Scan for the cell matching the given text and deliver its [x, y] coordinate at center. 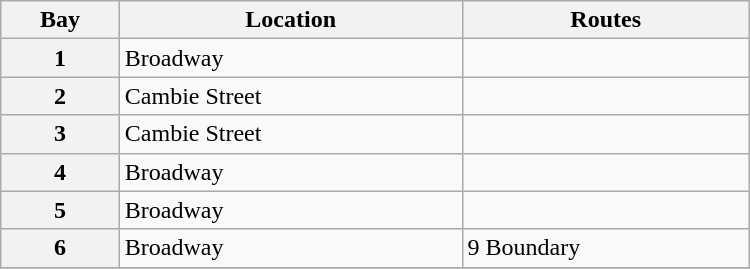
6 [60, 248]
Routes [606, 20]
Bay [60, 20]
2 [60, 96]
3 [60, 134]
9 Boundary [606, 248]
5 [60, 210]
Location [290, 20]
4 [60, 172]
1 [60, 58]
